Search for the cell housing the specified text and yield its [X, Y] center coordinate. 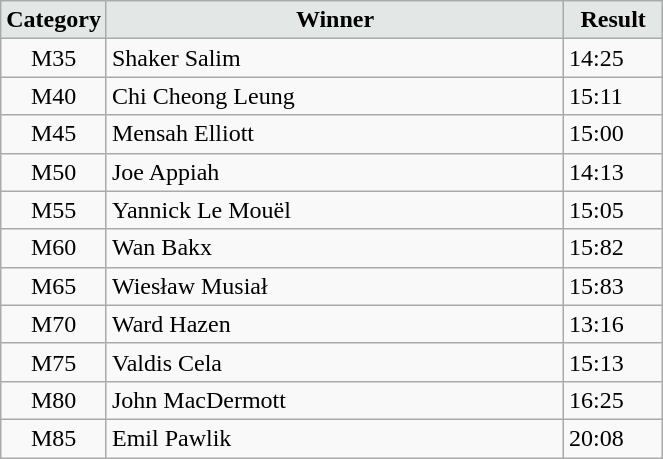
Winner [334, 20]
16:25 [614, 400]
Emil Pawlik [334, 438]
M75 [54, 362]
14:25 [614, 58]
M80 [54, 400]
Wan Bakx [334, 248]
Category [54, 20]
15:00 [614, 134]
Chi Cheong Leung [334, 96]
Result [614, 20]
Wiesław Musiał [334, 286]
Yannick Le Mouël [334, 210]
20:08 [614, 438]
Shaker Salim [334, 58]
M60 [54, 248]
M40 [54, 96]
M45 [54, 134]
M35 [54, 58]
M50 [54, 172]
Joe Appiah [334, 172]
15:05 [614, 210]
M65 [54, 286]
14:13 [614, 172]
Ward Hazen [334, 324]
15:13 [614, 362]
M70 [54, 324]
M55 [54, 210]
Valdis Cela [334, 362]
Mensah Elliott [334, 134]
15:83 [614, 286]
John MacDermott [334, 400]
15:11 [614, 96]
M85 [54, 438]
13:16 [614, 324]
15:82 [614, 248]
